Capture the cell that displays the provided text and extract its [X, Y] central coordinate. 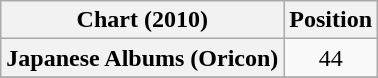
44 [331, 58]
Position [331, 20]
Japanese Albums (Oricon) [142, 58]
Chart (2010) [142, 20]
